Find where the given text appears and provide that cell's center as (x, y) coordinate. 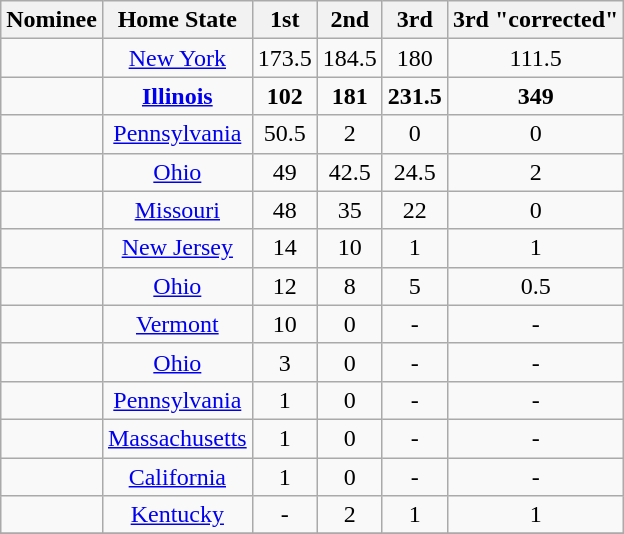
Illinois (177, 96)
Vermont (177, 324)
Massachusetts (177, 438)
173.5 (284, 58)
0.5 (536, 286)
184.5 (350, 58)
1st (284, 20)
50.5 (284, 134)
14 (284, 248)
111.5 (536, 58)
35 (350, 210)
New York (177, 58)
Missouri (177, 210)
California (177, 477)
5 (414, 286)
49 (284, 172)
12 (284, 286)
180 (414, 58)
8 (350, 286)
48 (284, 210)
2nd (350, 20)
231.5 (414, 96)
3rd "corrected" (536, 20)
Kentucky (177, 515)
22 (414, 210)
Nominee (52, 20)
42.5 (350, 172)
3rd (414, 20)
Home State (177, 20)
3 (284, 362)
102 (284, 96)
24.5 (414, 172)
181 (350, 96)
349 (536, 96)
New Jersey (177, 248)
